From the cell containing the given text, extract its center point as [X, Y] coordinate. 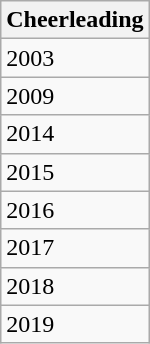
2016 [75, 210]
2019 [75, 324]
2018 [75, 286]
2009 [75, 96]
2003 [75, 58]
Cheerleading [75, 20]
2015 [75, 172]
2014 [75, 134]
2017 [75, 248]
